Find where the given text appears and provide that cell's center as (X, Y) coordinate. 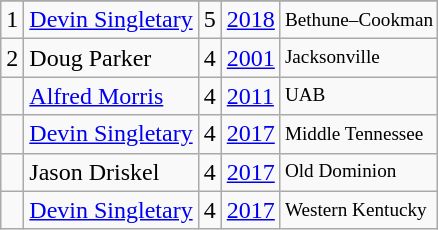
Middle Tennessee (358, 134)
Jason Driskel (111, 172)
Old Dominion (358, 172)
2018 (250, 20)
Bethune–Cookman (358, 20)
Doug Parker (111, 58)
Jacksonville (358, 58)
2 (12, 58)
UAB (358, 96)
Western Kentucky (358, 210)
5 (210, 20)
2001 (250, 58)
1 (12, 20)
2011 (250, 96)
Alfred Morris (111, 96)
